Provide the [X, Y] coordinate of the cell's center where the given text is located.  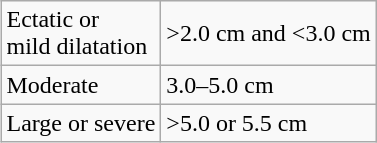
Large or severe [81, 123]
3.0–5.0 cm [268, 85]
Ectatic ormild dilatation [81, 34]
Moderate [81, 85]
>2.0 cm and <3.0 cm [268, 34]
>5.0 or 5.5 cm [268, 123]
